Scan for the cell matching the given text and deliver its [X, Y] coordinate at center. 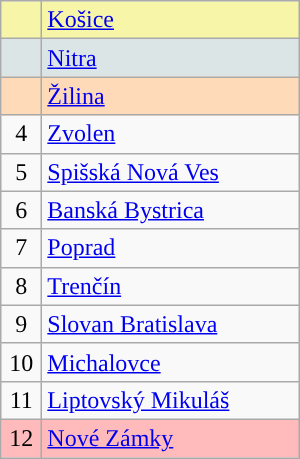
9 [22, 324]
6 [22, 210]
5 [22, 172]
Poprad [170, 248]
Spišská Nová Ves [170, 172]
8 [22, 286]
Košice [170, 20]
4 [22, 134]
7 [22, 248]
Žilina [170, 96]
Nitra [170, 58]
Nové Zámky [170, 438]
10 [22, 362]
Trenčín [170, 286]
Liptovský Mikuláš [170, 400]
Slovan Bratislava [170, 324]
12 [22, 438]
Zvolen [170, 134]
11 [22, 400]
Michalovce [170, 362]
Banská Bystrica [170, 210]
